Identify which cell holds the provided text, then report its (x, y) central coordinate. 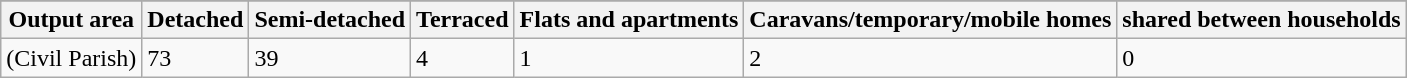
Semi-detached (330, 20)
39 (330, 58)
0 (1262, 58)
Flats and apartments (629, 20)
(Civil Parish) (72, 58)
Caravans/temporary/mobile homes (930, 20)
4 (462, 58)
2 (930, 58)
73 (196, 58)
1 (629, 58)
Terraced (462, 20)
Output area (72, 20)
shared between households (1262, 20)
Detached (196, 20)
